Return the (X, Y) coordinate for the center point of the cell that contains the specified text.  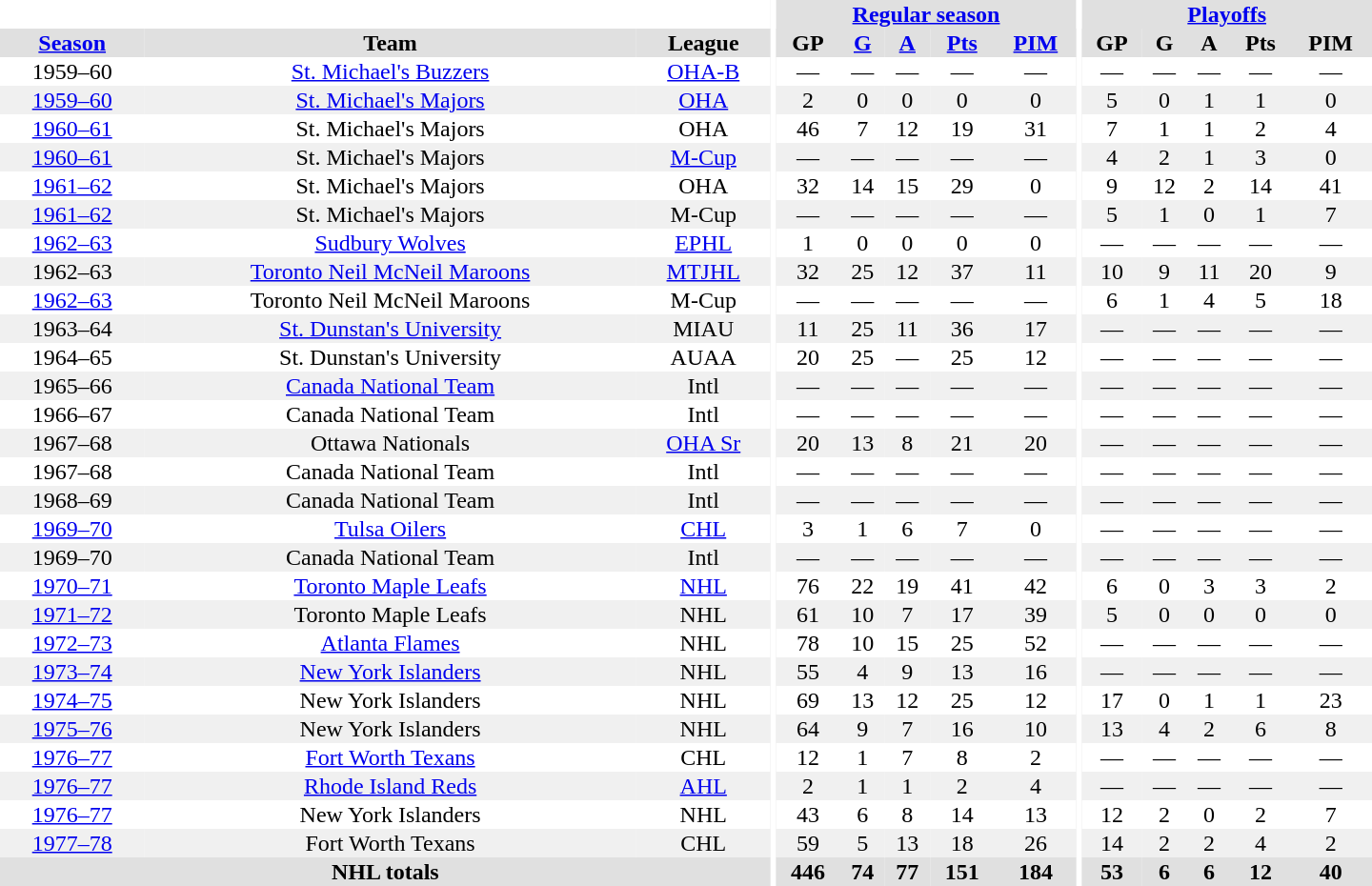
EPHL (703, 243)
Sudbury Wolves (390, 243)
Season (72, 43)
31 (1036, 129)
Atlanta Flames (390, 643)
Playoffs (1227, 14)
1975–76 (72, 729)
1972–73 (72, 643)
36 (962, 329)
69 (808, 700)
1965–66 (72, 386)
Ottawa Nationals (390, 443)
76 (808, 586)
MIAU (703, 329)
OHA Sr (703, 443)
29 (962, 186)
1963–64 (72, 329)
43 (808, 815)
Regular season (926, 14)
Tulsa Oilers (390, 529)
St. Michael's Buzzers (390, 71)
AHL (703, 786)
1971–72 (72, 614)
61 (808, 614)
52 (1036, 643)
Rhode Island Reds (390, 786)
53 (1111, 872)
23 (1330, 700)
151 (962, 872)
74 (863, 872)
1966–67 (72, 414)
AUAA (703, 357)
26 (1036, 843)
39 (1036, 614)
55 (808, 672)
MTJHL (703, 272)
42 (1036, 586)
59 (808, 843)
1973–74 (72, 672)
46 (808, 129)
21 (962, 443)
League (703, 43)
22 (863, 586)
1968–69 (72, 500)
77 (907, 872)
184 (1036, 872)
1964–65 (72, 357)
1970–71 (72, 586)
37 (962, 272)
446 (808, 872)
64 (808, 729)
1974–75 (72, 700)
1977–78 (72, 843)
OHA-B (703, 71)
Team (390, 43)
40 (1330, 872)
NHL totals (385, 872)
78 (808, 643)
